For the text-containing cell, return its midpoint in (x, y) coordinate format. 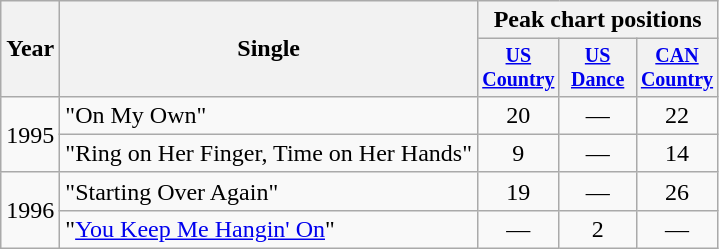
26 (677, 191)
22 (677, 115)
US Dance (598, 68)
20 (518, 115)
2 (598, 229)
19 (518, 191)
"On My Own" (269, 115)
"Ring on Her Finger, Time on Her Hands" (269, 153)
1996 (30, 210)
CAN Country (677, 68)
14 (677, 153)
US Country (518, 68)
1995 (30, 134)
9 (518, 153)
"Starting Over Again" (269, 191)
Single (269, 49)
Year (30, 49)
Peak chart positions (597, 20)
"You Keep Me Hangin' On" (269, 229)
